Find where the given text appears and provide that cell's center as [X, Y] coordinate. 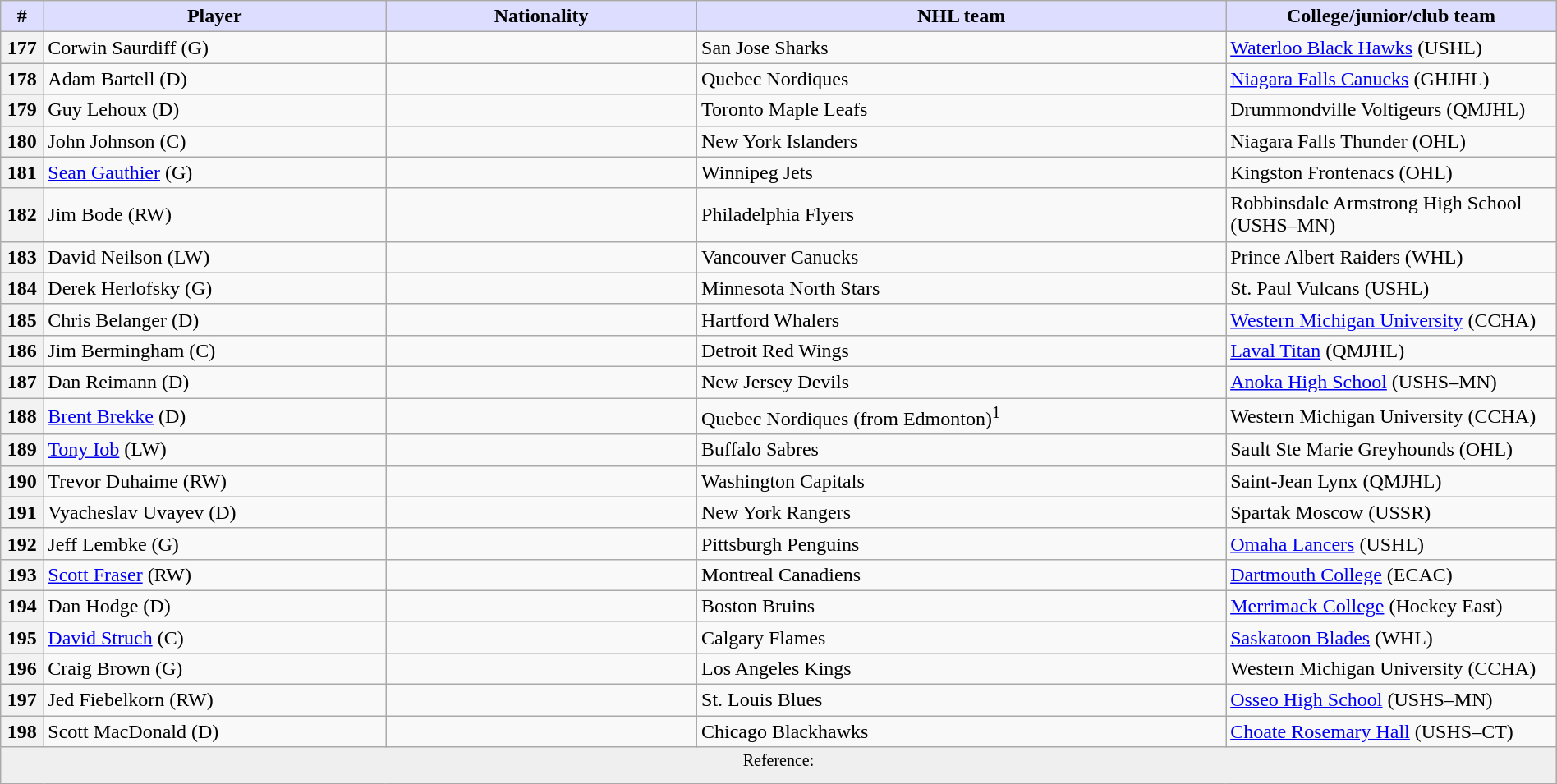
184 [22, 288]
Corwin Saurdiff (G) [215, 48]
San Jose Sharks [962, 48]
Reference: [778, 765]
John Johnson (C) [215, 141]
196 [22, 668]
181 [22, 172]
186 [22, 351]
Jim Bermingham (C) [215, 351]
Laval Titan (QMJHL) [1391, 351]
Saskatoon Blades (WHL) [1391, 637]
Minnesota North Stars [962, 288]
185 [22, 319]
Scott MacDonald (D) [215, 731]
Adam Bartell (D) [215, 79]
Derek Herlofsky (G) [215, 288]
New Jersey Devils [962, 382]
191 [22, 512]
Anoka High School (USHS–MN) [1391, 382]
St. Paul Vulcans (USHL) [1391, 288]
195 [22, 637]
Robbinsdale Armstrong High School (USHS–MN) [1391, 215]
New York Rangers [962, 512]
Merrimack College (Hockey East) [1391, 606]
Choate Rosemary Hall (USHS–CT) [1391, 731]
Montreal Canadiens [962, 575]
Winnipeg Jets [962, 172]
Boston Bruins [962, 606]
Los Angeles Kings [962, 668]
Dan Reimann (D) [215, 382]
Spartak Moscow (USSR) [1391, 512]
178 [22, 79]
187 [22, 382]
Philadelphia Flyers [962, 215]
182 [22, 215]
St. Louis Blues [962, 700]
David Neilson (LW) [215, 257]
Pittsburgh Penguins [962, 543]
Vyacheslav Uvayev (D) [215, 512]
Player [215, 16]
179 [22, 110]
183 [22, 257]
Detroit Red Wings [962, 351]
Hartford Whalers [962, 319]
Niagara Falls Canucks (GHJHL) [1391, 79]
College/junior/club team [1391, 16]
Toronto Maple Leafs [962, 110]
189 [22, 450]
Jeff Lembke (G) [215, 543]
Nationality [542, 16]
Jim Bode (RW) [215, 215]
Buffalo Sabres [962, 450]
Scott Fraser (RW) [215, 575]
Saint-Jean Lynx (QMJHL) [1391, 481]
177 [22, 48]
NHL team [962, 16]
Dan Hodge (D) [215, 606]
Dartmouth College (ECAC) [1391, 575]
Niagara Falls Thunder (OHL) [1391, 141]
Quebec Nordiques [962, 79]
193 [22, 575]
Osseo High School (USHS–MN) [1391, 700]
Guy Lehoux (D) [215, 110]
Washington Capitals [962, 481]
Sault Ste Marie Greyhounds (OHL) [1391, 450]
197 [22, 700]
Kingston Frontenacs (OHL) [1391, 172]
Quebec Nordiques (from Edmonton)1 [962, 415]
Craig Brown (G) [215, 668]
192 [22, 543]
Jed Fiebelkorn (RW) [215, 700]
Prince Albert Raiders (WHL) [1391, 257]
190 [22, 481]
Trevor Duhaime (RW) [215, 481]
Tony Iob (LW) [215, 450]
180 [22, 141]
# [22, 16]
Chicago Blackhawks [962, 731]
Calgary Flames [962, 637]
Omaha Lancers (USHL) [1391, 543]
Brent Brekke (D) [215, 415]
Sean Gauthier (G) [215, 172]
188 [22, 415]
198 [22, 731]
David Struch (C) [215, 637]
New York Islanders [962, 141]
Vancouver Canucks [962, 257]
Drummondville Voltigeurs (QMJHL) [1391, 110]
194 [22, 606]
Chris Belanger (D) [215, 319]
Waterloo Black Hawks (USHL) [1391, 48]
